Determine the [X, Y] coordinate at the center of the cell enclosing the given text.  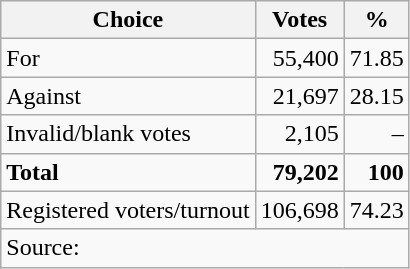
106,698 [300, 210]
% [376, 20]
71.85 [376, 58]
– [376, 134]
79,202 [300, 172]
2,105 [300, 134]
Registered voters/turnout [128, 210]
74.23 [376, 210]
28.15 [376, 96]
Invalid/blank votes [128, 134]
Total [128, 172]
Choice [128, 20]
100 [376, 172]
55,400 [300, 58]
For [128, 58]
Votes [300, 20]
21,697 [300, 96]
Source: [205, 248]
Against [128, 96]
